Capture the cell that displays the provided text and extract its (x, y) central coordinate. 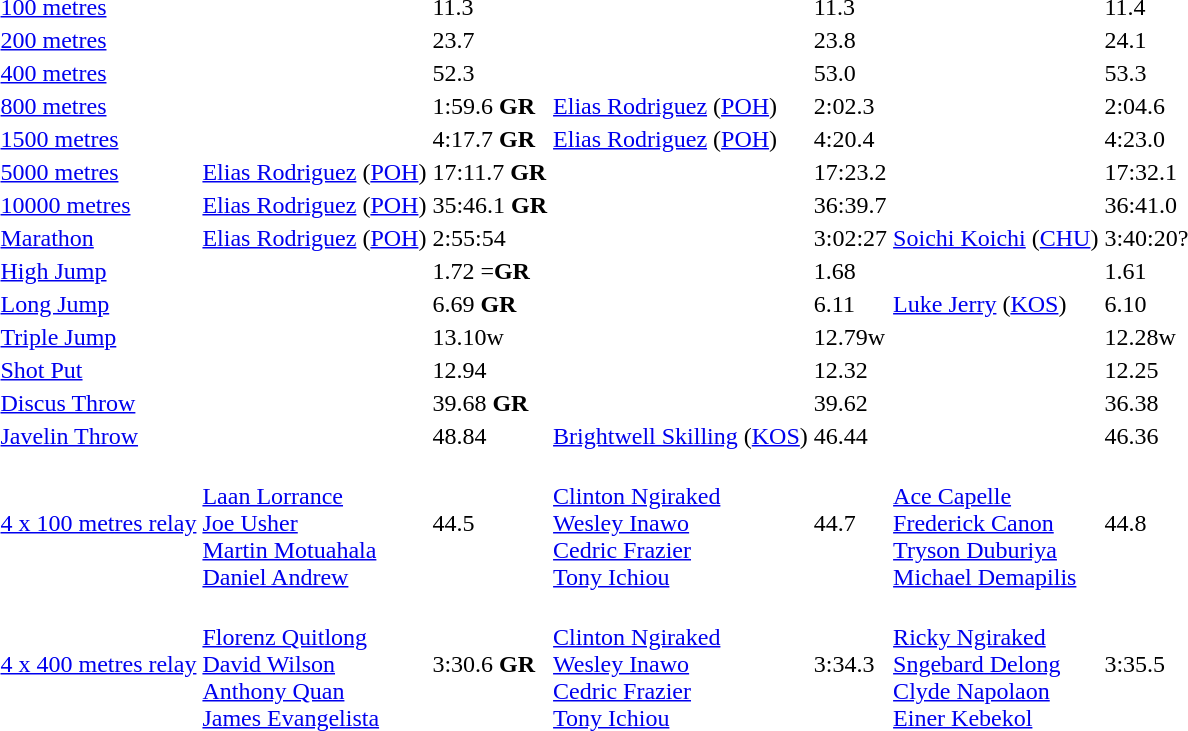
2:55:54 (490, 238)
Laan Lorrance Joe Usher Martin Motuahala Daniel Andrew (314, 523)
6.69 GR (490, 304)
12.79w (850, 337)
4:20.4 (850, 139)
53.0 (850, 73)
48.84 (490, 436)
Luke Jerry (KOS) (996, 304)
44.7 (850, 523)
Soichi Koichi (CHU) (996, 238)
13.10w (490, 337)
1.68 (850, 271)
17:11.7 GR (490, 172)
Brightwell Skilling (KOS) (681, 436)
3:02:27 (850, 238)
44.5 (490, 523)
52.3 (490, 73)
35:46.1 GR (490, 205)
Clinton Ngiraked Wesley Inawo Cedric Frazier Tony Ichiou (681, 523)
46.44 (850, 436)
12.32 (850, 370)
6.11 (850, 304)
39.68 GR (490, 403)
4:17.7 GR (490, 139)
2:02.3 (850, 106)
23.7 (490, 40)
1:59.6 GR (490, 106)
1.72 =GR (490, 271)
39.62 (850, 403)
12.94 (490, 370)
Ace Capelle Frederick Canon Tryson Duburiya Michael Demapilis (996, 523)
23.8 (850, 40)
17:23.2 (850, 172)
36:39.7 (850, 205)
